Find where the given text appears and provide that cell's center as (x, y) coordinate. 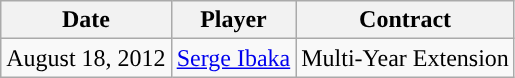
Serge Ibaka (234, 58)
Multi-Year Extension (406, 58)
Player (234, 20)
Date (86, 20)
Contract (406, 20)
August 18, 2012 (86, 58)
